Return the [X, Y] coordinate for the center point of the cell that contains the specified text.  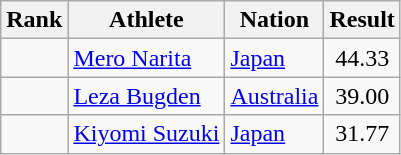
44.33 [362, 58]
Nation [274, 20]
39.00 [362, 96]
Mero Narita [146, 58]
Kiyomi Suzuki [146, 134]
Result [362, 20]
Athlete [146, 20]
31.77 [362, 134]
Leza Bugden [146, 96]
Rank [34, 20]
Australia [274, 96]
